Pinpoint the cell where the given text exists, returning its (X, Y) midpoint coordinate. 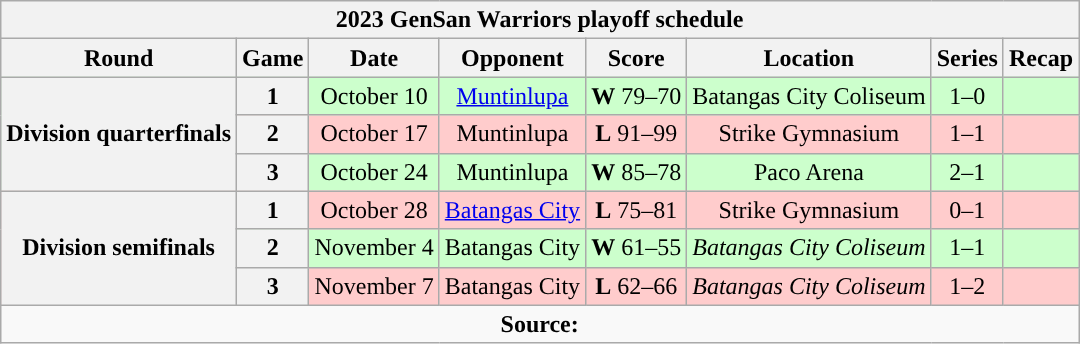
Date (374, 58)
Division semifinals (119, 248)
L 75–81 (636, 210)
2023 GenSan Warriors playoff schedule (540, 20)
October 17 (374, 134)
October 28 (374, 210)
Game (273, 58)
October 24 (374, 172)
Division quarterfinals (119, 134)
Recap (1040, 58)
L 91–99 (636, 134)
Source: (540, 324)
Paco Arena (809, 172)
W 85–78 (636, 172)
November 7 (374, 286)
Score (636, 58)
1–0 (967, 96)
W 79–70 (636, 96)
0–1 (967, 210)
L 62–66 (636, 286)
W 61–55 (636, 248)
Round (119, 58)
November 4 (374, 248)
Series (967, 58)
Location (809, 58)
1–2 (967, 286)
2–1 (967, 172)
October 10 (374, 96)
Opponent (512, 58)
